Determine the (x, y) coordinate at the center of the cell enclosing the given text.  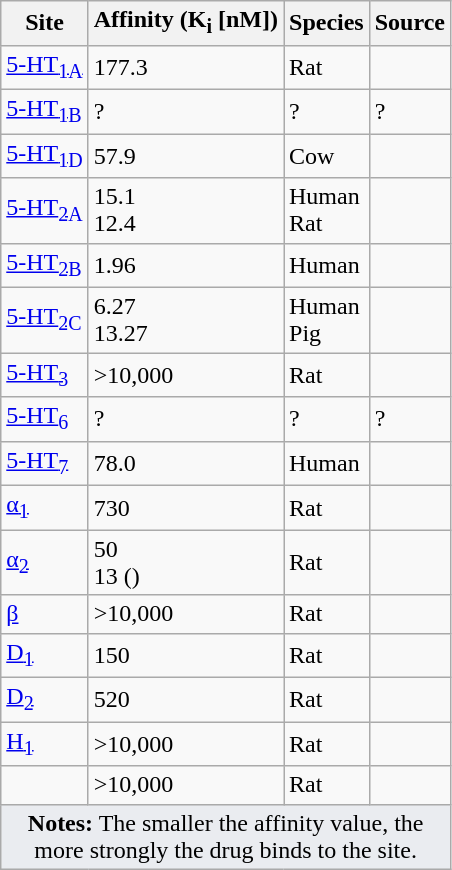
Species (327, 23)
α1 (44, 508)
78.0 (186, 463)
Site (44, 23)
β (44, 614)
5-HT2B (44, 265)
5-HT1B (44, 111)
1.96 (186, 265)
Notes: The smaller the affinity value, the more strongly the drug binds to the site. (226, 836)
HumanRat (327, 210)
730 (186, 508)
5-HT1D (44, 156)
177.3 (186, 67)
15.112.4 (186, 210)
5-HT3 (44, 375)
Cow (327, 156)
α2 (44, 562)
6.2713.27 (186, 320)
Affinity (Ki [nM]) (186, 23)
57.9 (186, 156)
5-HT7 (44, 463)
150 (186, 655)
5-HT6 (44, 419)
5-HT2A (44, 210)
D1 (44, 655)
Source (410, 23)
D2 (44, 699)
HumanPig (327, 320)
5013 () (186, 562)
520 (186, 699)
H1 (44, 744)
5-HT2C (44, 320)
5-HT1A (44, 67)
